Find where the given text appears and provide that cell's center as (x, y) coordinate. 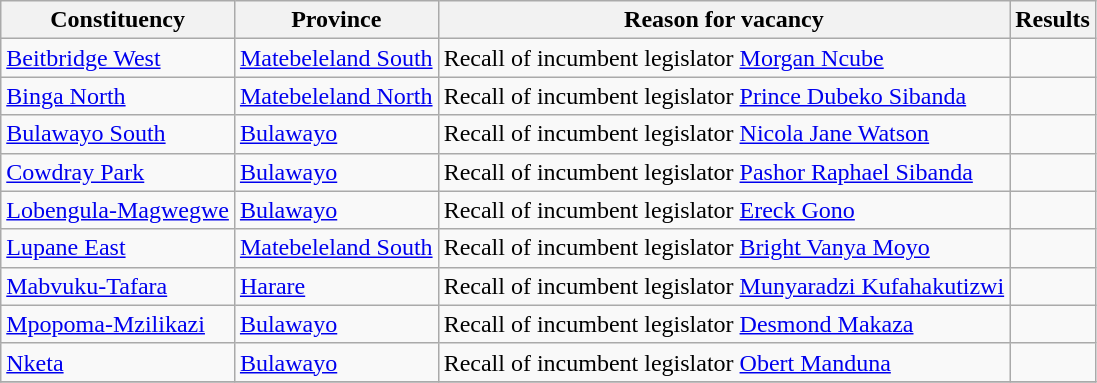
Recall of incumbent legislator Bright Vanya Moyo (724, 248)
Matebeleland North (336, 96)
Recall of incumbent legislator Pashor Raphael Sibanda (724, 172)
Reason for vacancy (724, 20)
Recall of incumbent legislator Morgan Ncube (724, 58)
Lobengula-Magwegwe (118, 210)
Recall of incumbent legislator Munyaradzi Kufahakutizwi (724, 286)
Results (1053, 20)
Recall of incumbent legislator Desmond Makaza (724, 324)
Constituency (118, 20)
Recall of incumbent legislator Prince Dubeko Sibanda (724, 96)
Harare (336, 286)
Beitbridge West (118, 58)
Binga North (118, 96)
Mpopoma-Mzilikazi (118, 324)
Nketa (118, 362)
Recall of incumbent legislator Obert Manduna (724, 362)
Lupane East (118, 248)
Province (336, 20)
Bulawayo South (118, 134)
Cowdray Park (118, 172)
Mabvuku-Tafara (118, 286)
Recall of incumbent legislator Nicola Jane Watson (724, 134)
Recall of incumbent legislator Ereck Gono (724, 210)
